For the text-containing cell, return its midpoint in [x, y] coordinate format. 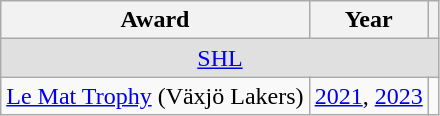
Le Mat Trophy (Växjö Lakers) [155, 96]
Award [155, 20]
2021, 2023 [368, 96]
Year [368, 20]
SHL [220, 58]
